Pinpoint the cell where the given text exists, returning its [x, y] midpoint coordinate. 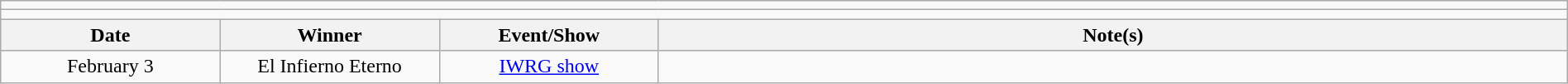
Date [111, 35]
IWRG show [549, 67]
Event/Show [549, 35]
El Infierno Eterno [329, 67]
Note(s) [1113, 35]
February 3 [111, 67]
Winner [329, 35]
